Scan for the cell matching the given text and deliver its [X, Y] coordinate at center. 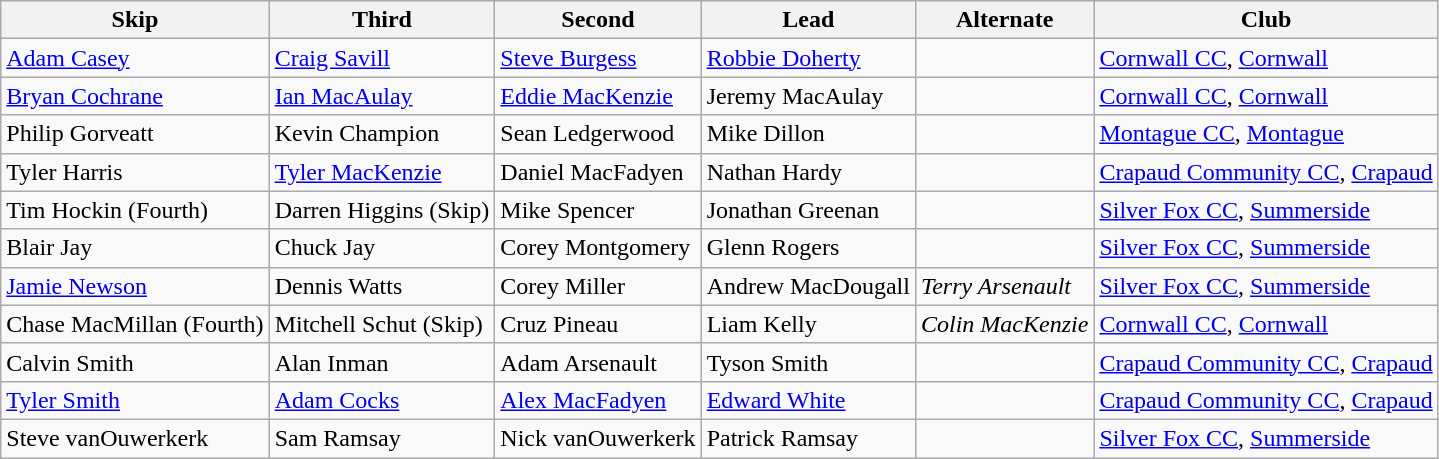
Sean Ledgerwood [598, 134]
Adam Cocks [382, 400]
Bryan Cochrane [135, 96]
Steve Burgess [598, 58]
Adam Casey [135, 58]
Nathan Hardy [808, 172]
Craig Savill [382, 58]
Lead [808, 20]
Corey Miller [598, 286]
Alternate [1004, 20]
Club [1266, 20]
Dennis Watts [382, 286]
Darren Higgins (Skip) [382, 210]
Patrick Ramsay [808, 438]
Chuck Jay [382, 248]
Daniel MacFadyen [598, 172]
Tyler Smith [135, 400]
Terry Arsenault [1004, 286]
Tyson Smith [808, 362]
Jeremy MacAulay [808, 96]
Chase MacMillan (Fourth) [135, 324]
Andrew MacDougall [808, 286]
Liam Kelly [808, 324]
Philip Gorveatt [135, 134]
Blair Jay [135, 248]
Tim Hockin (Fourth) [135, 210]
Mike Dillon [808, 134]
Cruz Pineau [598, 324]
Ian MacAulay [382, 96]
Edward White [808, 400]
Tyler Harris [135, 172]
Montague CC, Montague [1266, 134]
Mitchell Schut (Skip) [382, 324]
Mike Spencer [598, 210]
Second [598, 20]
Steve vanOuwerkerk [135, 438]
Skip [135, 20]
Sam Ramsay [382, 438]
Colin MacKenzie [1004, 324]
Robbie Doherty [808, 58]
Glenn Rogers [808, 248]
Jamie Newson [135, 286]
Alex MacFadyen [598, 400]
Corey Montgomery [598, 248]
Jonathan Greenan [808, 210]
Tyler MacKenzie [382, 172]
Calvin Smith [135, 362]
Nick vanOuwerkerk [598, 438]
Kevin Champion [382, 134]
Adam Arsenault [598, 362]
Alan Inman [382, 362]
Third [382, 20]
Eddie MacKenzie [598, 96]
